Search for the cell housing the specified text and yield its [X, Y] center coordinate. 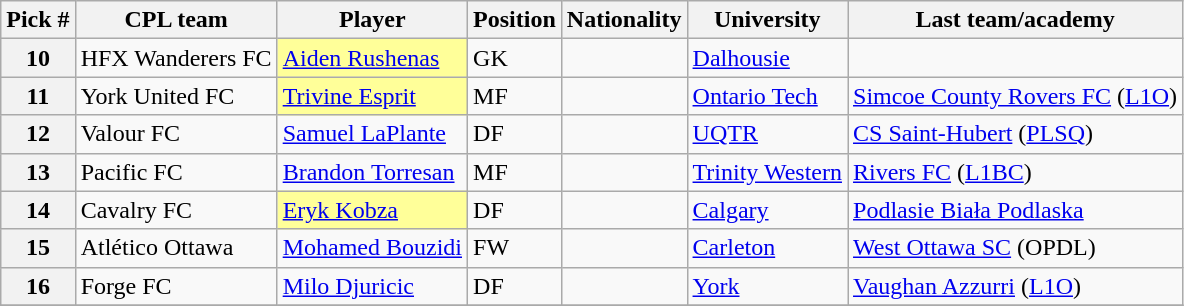
13 [38, 172]
FW [515, 248]
Rivers FC (L1BC) [1016, 172]
GK [515, 58]
Samuel LaPlante [372, 134]
Podlasie Biała Podlaska [1016, 210]
UQTR [767, 134]
Pick # [38, 20]
Calgary [767, 210]
Brandon Torresan [372, 172]
West Ottawa SC (OPDL) [1016, 248]
Eryk Kobza [372, 210]
Last team/academy [1016, 20]
Aiden Rushenas [372, 58]
Trivine Esprit [372, 96]
Milo Djuricic [372, 286]
University [767, 20]
Cavalry FC [176, 210]
CS Saint-Hubert (PLSQ) [1016, 134]
Forge FC [176, 286]
York United FC [176, 96]
Vaughan Azzurri (L1O) [1016, 286]
Valour FC [176, 134]
HFX Wanderers FC [176, 58]
York [767, 286]
16 [38, 286]
14 [38, 210]
Mohamed Bouzidi [372, 248]
Player [372, 20]
12 [38, 134]
10 [38, 58]
Position [515, 20]
Trinity Western [767, 172]
CPL team [176, 20]
11 [38, 96]
Carleton [767, 248]
15 [38, 248]
Ontario Tech [767, 96]
Dalhousie [767, 58]
Pacific FC [176, 172]
Atlético Ottawa [176, 248]
Nationality [624, 20]
Simcoe County Rovers FC (L1O) [1016, 96]
